Return the (x, y) coordinate for the center point of the cell that contains the specified text.  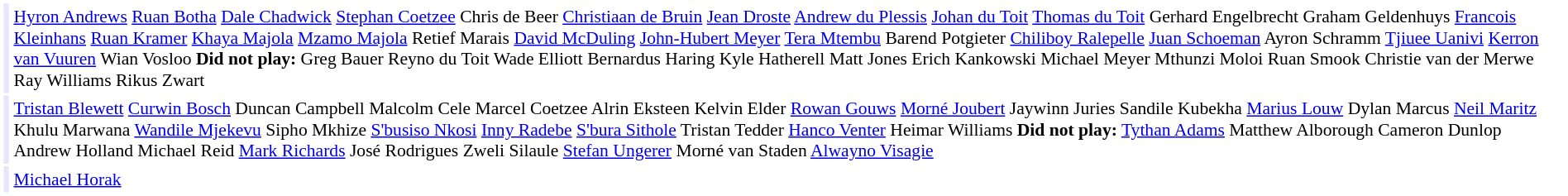
Michael Horak (788, 179)
